Determine the (x, y) coordinate at the center of the cell enclosing the given text.  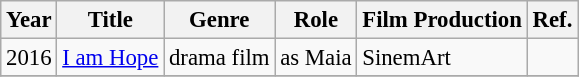
Year (29, 20)
Title (110, 20)
Role (316, 20)
Film Production (442, 20)
2016 (29, 58)
Genre (220, 20)
as Maia (316, 58)
I am Hope (110, 58)
SinemArt (442, 58)
drama film (220, 58)
Ref. (552, 20)
